Extract the [x, y] coordinate from the center of the cell holding the provided text.  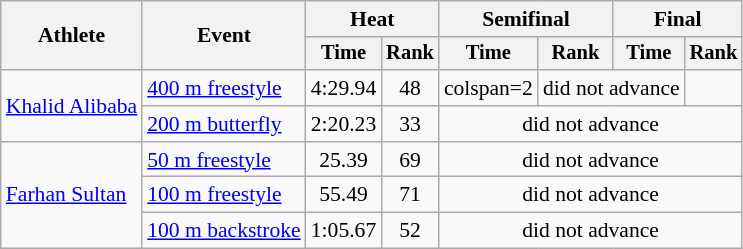
1:05.67 [344, 231]
50 m freestyle [224, 160]
200 m butterfly [224, 124]
Final [678, 19]
52 [410, 231]
Semifinal [526, 19]
Khalid Alibaba [72, 106]
4:29.94 [344, 88]
100 m backstroke [224, 231]
33 [410, 124]
55.49 [344, 195]
100 m freestyle [224, 195]
2:20.23 [344, 124]
Farhan Sultan [72, 196]
25.39 [344, 160]
48 [410, 88]
Heat [372, 19]
colspan=2 [488, 88]
400 m freestyle [224, 88]
69 [410, 160]
71 [410, 195]
Event [224, 36]
Athlete [72, 36]
